Return the (X, Y) coordinate for the center point of the cell that contains the specified text.  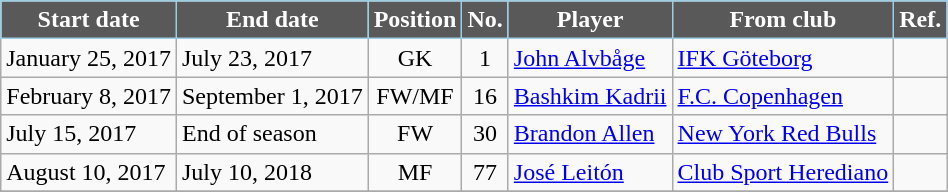
New York Red Bulls (783, 134)
30 (485, 134)
GK (415, 58)
August 10, 2017 (89, 172)
September 1, 2017 (272, 96)
Position (415, 20)
Brandon Allen (590, 134)
77 (485, 172)
FW (415, 134)
End of season (272, 134)
Start date (89, 20)
16 (485, 96)
From club (783, 20)
John Alvbåge (590, 58)
July 15, 2017 (89, 134)
IFK Göteborg (783, 58)
MF (415, 172)
FW/MF (415, 96)
No. (485, 20)
Bashkim Kadrii (590, 96)
Player (590, 20)
Club Sport Herediano (783, 172)
February 8, 2017 (89, 96)
End date (272, 20)
July 10, 2018 (272, 172)
Ref. (920, 20)
July 23, 2017 (272, 58)
January 25, 2017 (89, 58)
José Leitón (590, 172)
1 (485, 58)
F.C. Copenhagen (783, 96)
